Provide the (X, Y) coordinate of the cell's center where the given text is located.  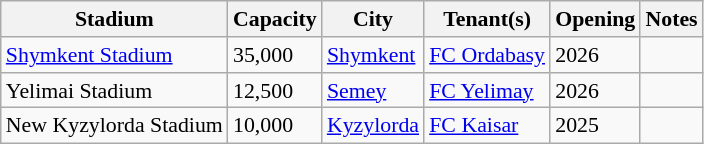
Yelimai Stadium (114, 90)
Opening (595, 19)
10,000 (275, 126)
City (373, 19)
Capacity (275, 19)
Kyzylorda (373, 126)
12,500 (275, 90)
Stadium (114, 19)
35,000 (275, 54)
Semey (373, 90)
2025 (595, 126)
FC Ordabasy (487, 54)
FC Yelimay (487, 90)
Shymkent Stadium (114, 54)
New Kyzylorda Stadium (114, 126)
FC Kaisar (487, 126)
Tenant(s) (487, 19)
Notes (671, 19)
Shymkent (373, 54)
